Scan for the cell matching the given text and deliver its (x, y) coordinate at center. 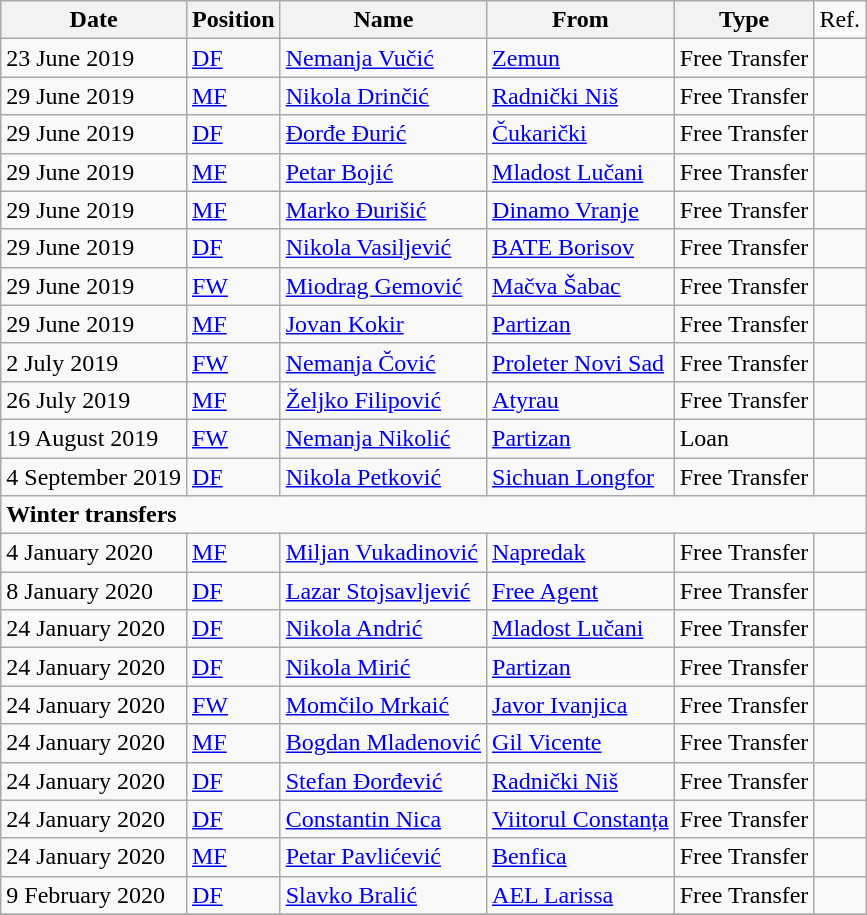
Lazar Stojsavljević (383, 591)
Benfica (581, 857)
Free Agent (581, 591)
Date (94, 20)
Gil Vicente (581, 743)
Type (744, 20)
From (581, 20)
26 July 2019 (94, 400)
Name (383, 20)
Bogdan Mladenović (383, 743)
Nikola Petković (383, 477)
Napredak (581, 553)
Viitorul Constanța (581, 819)
Dinamo Vranje (581, 210)
Javor Ivanjica (581, 705)
Miljan Vukadinović (383, 553)
Nikola Vasiljević (383, 248)
Nemanja Čović (383, 362)
9 February 2020 (94, 895)
Nemanja Nikolić (383, 438)
Mačva Šabac (581, 286)
8 January 2020 (94, 591)
Nikola Drinčić (383, 96)
Winter transfers (434, 515)
Čukarički (581, 134)
Đorđe Đurić (383, 134)
Zemun (581, 58)
2 July 2019 (94, 362)
Momčilo Mrkaić (383, 705)
BATE Borisov (581, 248)
Željko Filipović (383, 400)
Marko Đurišić (383, 210)
Position (233, 20)
Miodrag Gemović (383, 286)
Proleter Novi Sad (581, 362)
Loan (744, 438)
AEL Larissa (581, 895)
23 June 2019 (94, 58)
4 January 2020 (94, 553)
Nikola Mirić (383, 667)
Atyrau (581, 400)
19 August 2019 (94, 438)
Jovan Kokir (383, 324)
Slavko Bralić (383, 895)
Petar Bojić (383, 172)
Constantin Nica (383, 819)
Ref. (840, 20)
Nemanja Vučić (383, 58)
Petar Pavlićević (383, 857)
Sichuan Longfor (581, 477)
4 September 2019 (94, 477)
Nikola Andrić (383, 629)
Stefan Đorđević (383, 781)
